Provide the [X, Y] coordinate of the cell's center where the given text is located.  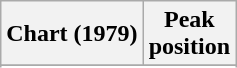
Chart (1979) [72, 34]
Peakposition [189, 34]
